Pinpoint the cell where the given text exists, returning its (x, y) midpoint coordinate. 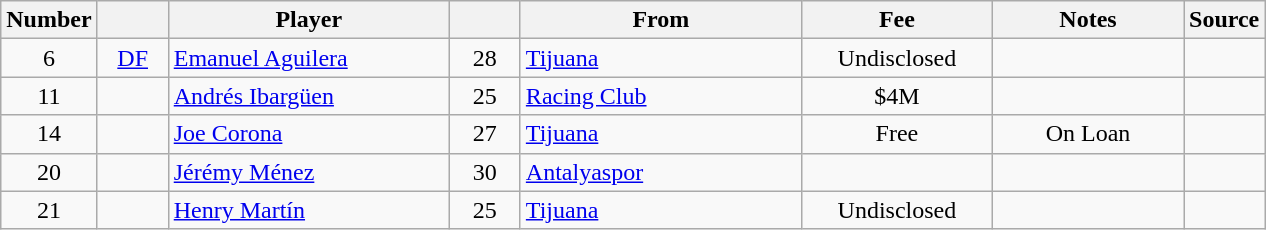
Emanuel Aguilera (308, 58)
21 (49, 210)
20 (49, 172)
30 (484, 172)
From (660, 20)
Racing Club (660, 96)
Joe Corona (308, 134)
Number (49, 20)
Fee (896, 20)
Notes (1088, 20)
Source (1224, 20)
Antalyaspor (660, 172)
11 (49, 96)
6 (49, 58)
14 (49, 134)
$4M (896, 96)
Andrés Ibargüen (308, 96)
Henry Martín (308, 210)
Free (896, 134)
Jérémy Ménez (308, 172)
27 (484, 134)
28 (484, 58)
On Loan (1088, 134)
Player (308, 20)
DF (132, 58)
